Scan for the cell matching the given text and deliver its (x, y) coordinate at center. 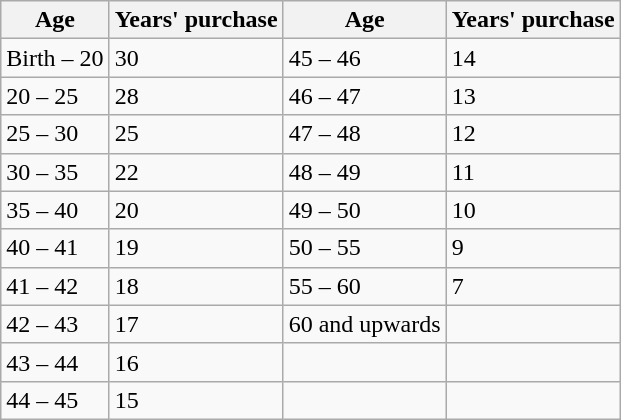
14 (533, 58)
30 (196, 58)
55 – 60 (364, 286)
41 – 42 (55, 286)
42 – 43 (55, 324)
50 – 55 (364, 248)
60 and upwards (364, 324)
46 – 47 (364, 96)
11 (533, 172)
40 – 41 (55, 248)
25 (196, 134)
22 (196, 172)
47 – 48 (364, 134)
17 (196, 324)
18 (196, 286)
35 – 40 (55, 210)
20 (196, 210)
48 – 49 (364, 172)
28 (196, 96)
30 – 35 (55, 172)
9 (533, 248)
19 (196, 248)
13 (533, 96)
15 (196, 400)
16 (196, 362)
7 (533, 286)
45 – 46 (364, 58)
10 (533, 210)
49 – 50 (364, 210)
44 – 45 (55, 400)
43 – 44 (55, 362)
20 – 25 (55, 96)
12 (533, 134)
25 – 30 (55, 134)
Birth – 20 (55, 58)
